Scan for the cell matching the given text and deliver its [x, y] coordinate at center. 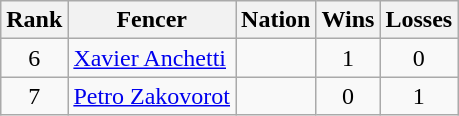
Fencer [152, 20]
Wins [348, 20]
7 [34, 96]
6 [34, 58]
Nation [276, 20]
Petro Zakovorot [152, 96]
Rank [34, 20]
Xavier Anchetti [152, 58]
Losses [419, 20]
